Search for the cell housing the specified text and yield its (X, Y) center coordinate. 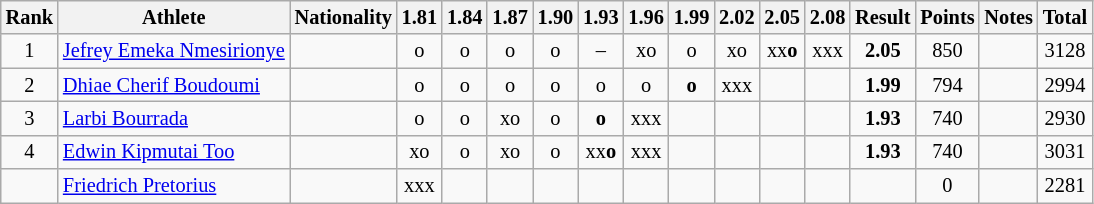
3031 (1065, 152)
Points (947, 17)
Athlete (174, 17)
1.90 (556, 17)
2.02 (736, 17)
2994 (1065, 85)
3 (30, 118)
Rank (30, 17)
3128 (1065, 51)
0 (947, 186)
794 (947, 85)
2930 (1065, 118)
Nationality (344, 17)
Dhiae Cherif Boudoumi (174, 85)
1.96 (646, 17)
4 (30, 152)
Total (1065, 17)
– (600, 51)
Edwin Kipmutai Too (174, 152)
1.81 (420, 17)
Larbi Bourrada (174, 118)
2 (30, 85)
Friedrich Pretorius (174, 186)
1.87 (510, 17)
1 (30, 51)
Jefrey Emeka Nmesirionye (174, 51)
1.84 (464, 17)
850 (947, 51)
2.08 (828, 17)
Result (882, 17)
Notes (1008, 17)
2281 (1065, 186)
